For the text-containing cell, return its midpoint in (X, Y) coordinate format. 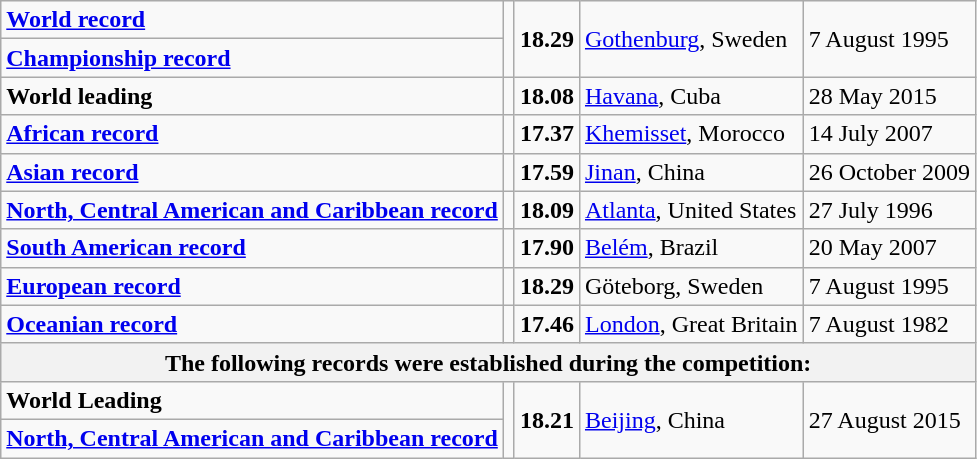
14 July 2007 (889, 134)
Belém, Brazil (691, 248)
Jinan, China (691, 172)
27 August 2015 (889, 419)
Gothenburg, Sweden (691, 39)
Göteborg, Sweden (691, 286)
Oceanian record (252, 324)
26 October 2009 (889, 172)
The following records were established during the competition: (488, 362)
World record (252, 20)
18.08 (546, 96)
27 July 1996 (889, 210)
7 August 1982 (889, 324)
Championship record (252, 58)
Asian record (252, 172)
World Leading (252, 400)
17.37 (546, 134)
28 May 2015 (889, 96)
African record (252, 134)
Atlanta, United States (691, 210)
18.21 (546, 419)
European record (252, 286)
17.46 (546, 324)
London, Great Britain (691, 324)
South American record (252, 248)
Khemisset, Morocco (691, 134)
18.09 (546, 210)
17.90 (546, 248)
17.59 (546, 172)
Beijing, China (691, 419)
World leading (252, 96)
20 May 2007 (889, 248)
Havana, Cuba (691, 96)
